Provide the [x, y] coordinate of the cell's center where the given text is located.  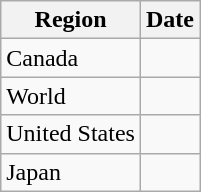
Canada [71, 58]
World [71, 96]
Japan [71, 172]
United States [71, 134]
Region [71, 20]
Date [170, 20]
